Extract the (x, y) coordinate from the center of the cell holding the provided text.  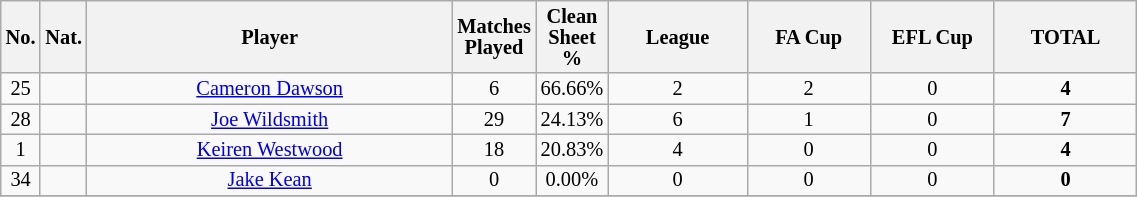
28 (21, 120)
25 (21, 88)
24.13% (572, 120)
0.00% (572, 180)
Jake Kean (270, 180)
Matches Played (494, 36)
No. (21, 36)
FA Cup (808, 36)
Clean Sheet % (572, 36)
Cameron Dawson (270, 88)
Keiren Westwood (270, 150)
Joe Wildsmith (270, 120)
66.66% (572, 88)
18 (494, 150)
EFL Cup (932, 36)
29 (494, 120)
TOTAL (1065, 36)
7 (1065, 120)
League (678, 36)
Player (270, 36)
Nat. (63, 36)
34 (21, 180)
20.83% (572, 150)
